Return the (x, y) coordinate for the center point of the cell that contains the specified text.  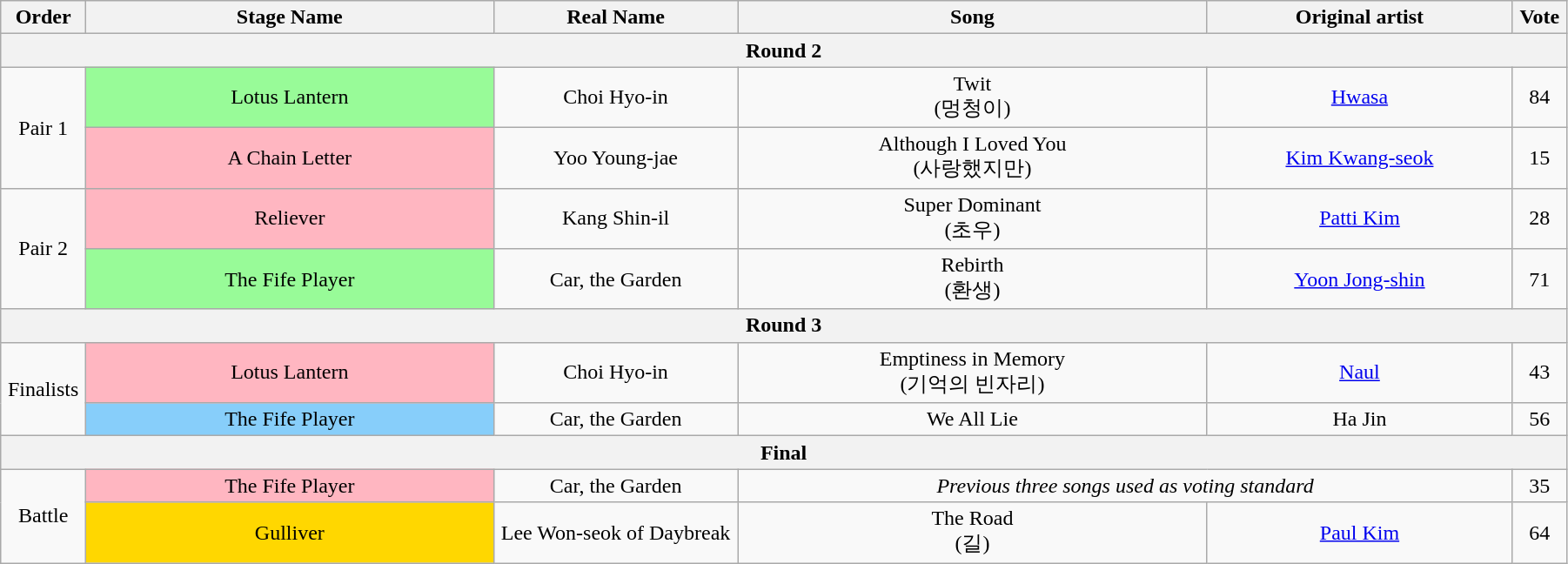
Kim Kwang-seok (1359, 158)
Pair 1 (44, 127)
Song (973, 17)
15 (1539, 158)
Although I Loved You(사랑했지만) (973, 158)
Finalists (44, 389)
Pair 2 (44, 249)
28 (1539, 218)
Final (784, 453)
Rebirth(환생) (973, 279)
56 (1539, 420)
Kang Shin-il (616, 218)
Order (44, 17)
Super Dominant(초우) (973, 218)
Reliever (290, 218)
Round 3 (784, 326)
Vote (1539, 17)
Twit(멍청이) (973, 97)
43 (1539, 373)
Patti Kim (1359, 218)
Stage Name (290, 17)
The Road(길) (973, 533)
Naul (1359, 373)
Round 2 (784, 50)
A Chain Letter (290, 158)
Real Name (616, 17)
Paul Kim (1359, 533)
Previous three songs used as voting standard (1125, 486)
35 (1539, 486)
Lee Won-seok of Daybreak (616, 533)
71 (1539, 279)
Hwasa (1359, 97)
Gulliver (290, 533)
Battle (44, 516)
We All Lie (973, 420)
Original artist (1359, 17)
Yoon Jong-shin (1359, 279)
Yoo Young-jae (616, 158)
84 (1539, 97)
64 (1539, 533)
Ha Jin (1359, 420)
Emptiness in Memory(기억의 빈자리) (973, 373)
